Output the [x, y] coordinate of the center of the cell containing the given text.  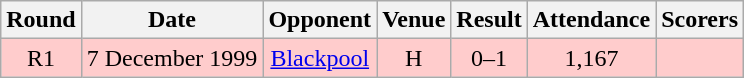
Result [489, 20]
Blackpool [320, 58]
Round [41, 20]
R1 [41, 58]
7 December 1999 [172, 58]
Opponent [320, 20]
Attendance [591, 20]
1,167 [591, 58]
H [414, 58]
Date [172, 20]
0–1 [489, 58]
Scorers [700, 20]
Venue [414, 20]
